Locate the cell with the specified text and output its [x, y] center coordinate. 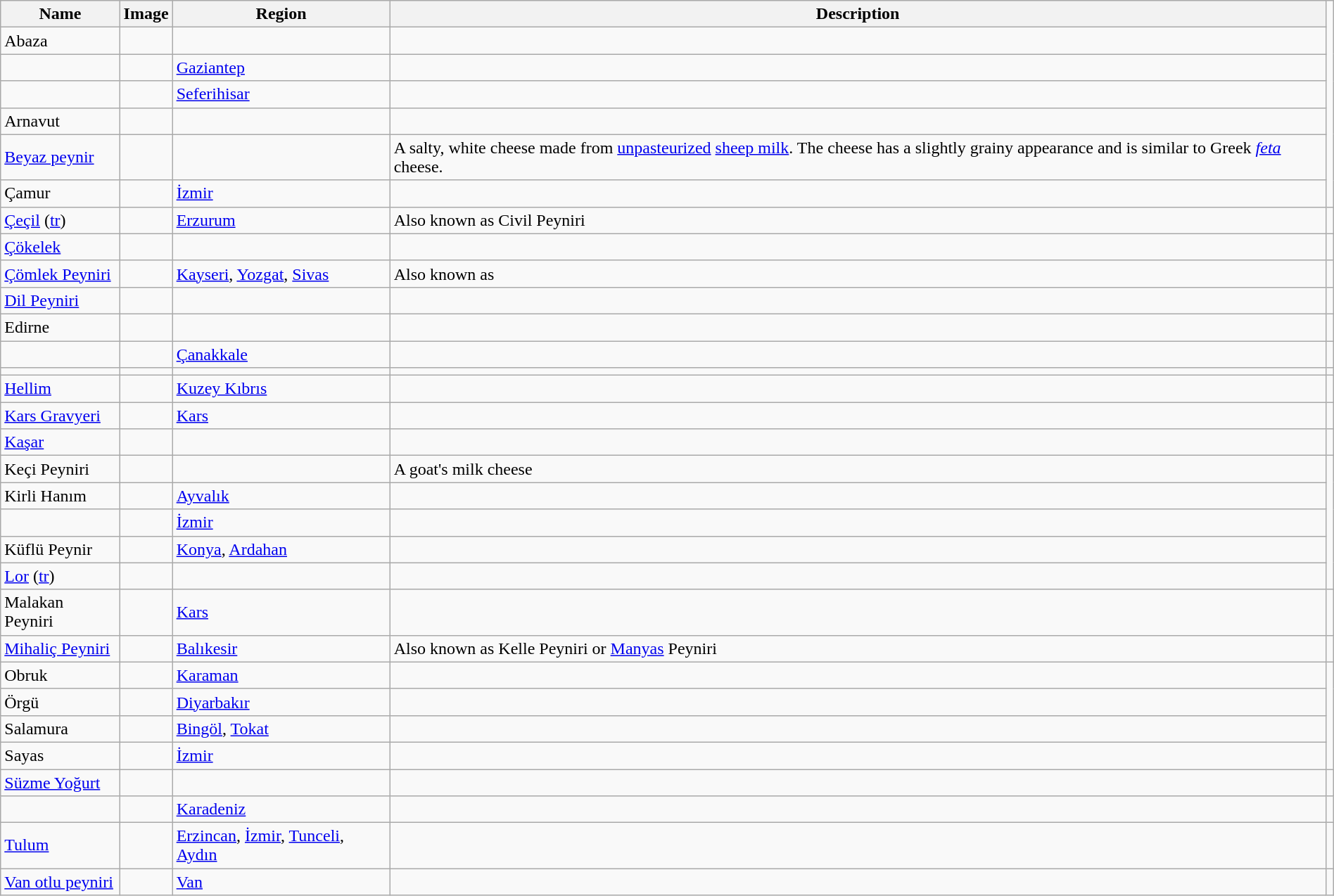
Arnavut [61, 121]
Region [281, 14]
Also known as [858, 274]
Van otlu peyniri [61, 882]
Keçi Peyniri [61, 469]
Konya, Ardahan [281, 549]
Abaza [61, 41]
Çömlek Peyniri [61, 274]
Malakan Peyniri [61, 612]
Küflü Peynir [61, 549]
Erzurum [281, 220]
Karaman [281, 675]
Kaşar [61, 442]
Edirne [61, 327]
Salamura [61, 729]
Image [146, 14]
Mihaliç Peyniri [61, 648]
Also known as Civil Peyniri [858, 220]
Lor (tr) [61, 576]
Beyaz peynir [61, 158]
Kayseri, Yozgat, Sivas [281, 274]
Kirli Hanım [61, 496]
A goat's milk cheese [858, 469]
Balıkesir [281, 648]
Kars Gravyeri [61, 416]
Süzme Yoğurt [61, 783]
Obruk [61, 675]
Kuzey Kıbrıs [281, 389]
Hellim [61, 389]
Çökelek [61, 247]
Also known as Kelle Peyniri or Manyas Peyniri [858, 648]
Çeçil (tr) [61, 220]
Erzincan, İzmir, Tunceli, Aydın [281, 845]
Örgü [61, 702]
Description [858, 14]
Van [281, 882]
Çanakkale [281, 354]
Dil Peyniri [61, 300]
Name [61, 14]
Ayvalık [281, 496]
Tulum [61, 845]
Gaziantep [281, 68]
Sayas [61, 755]
Diyarbakır [281, 702]
Bingöl, Tokat [281, 729]
A salty, white cheese made from unpasteurized sheep milk. The cheese has a slightly grainy appearance and is similar to Greek feta cheese. [858, 158]
Seferihisar [281, 94]
Karadeniz [281, 809]
Çamur [61, 193]
